Search for the cell housing the specified text and yield its [x, y] center coordinate. 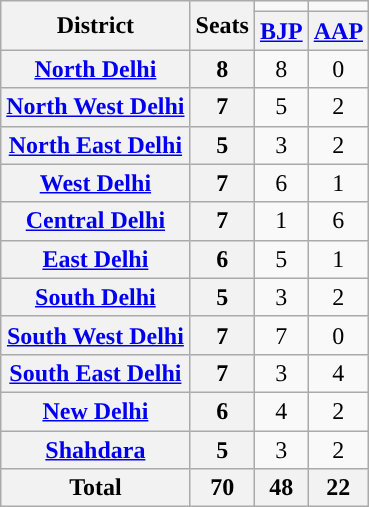
BJP [281, 31]
District [96, 26]
South Delhi [96, 297]
South West Delhi [96, 335]
Central Delhi [96, 221]
48 [281, 488]
Shahdara [96, 449]
New Delhi [96, 411]
South East Delhi [96, 373]
North East Delhi [96, 145]
North West Delhi [96, 107]
70 [222, 488]
Seats [222, 26]
22 [338, 488]
AAP [338, 31]
North Delhi [96, 69]
West Delhi [96, 183]
Total [96, 488]
East Delhi [96, 259]
